For the text-containing cell, return its midpoint in (x, y) coordinate format. 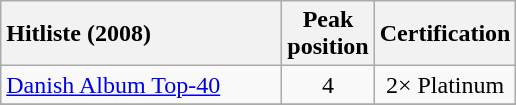
Hitliste (2008) (142, 34)
2× Platinum (445, 85)
Danish Album Top-40 (142, 85)
Certification (445, 34)
4 (328, 85)
Peakposition (328, 34)
